Find where the given text appears and provide that cell's center as [X, Y] coordinate. 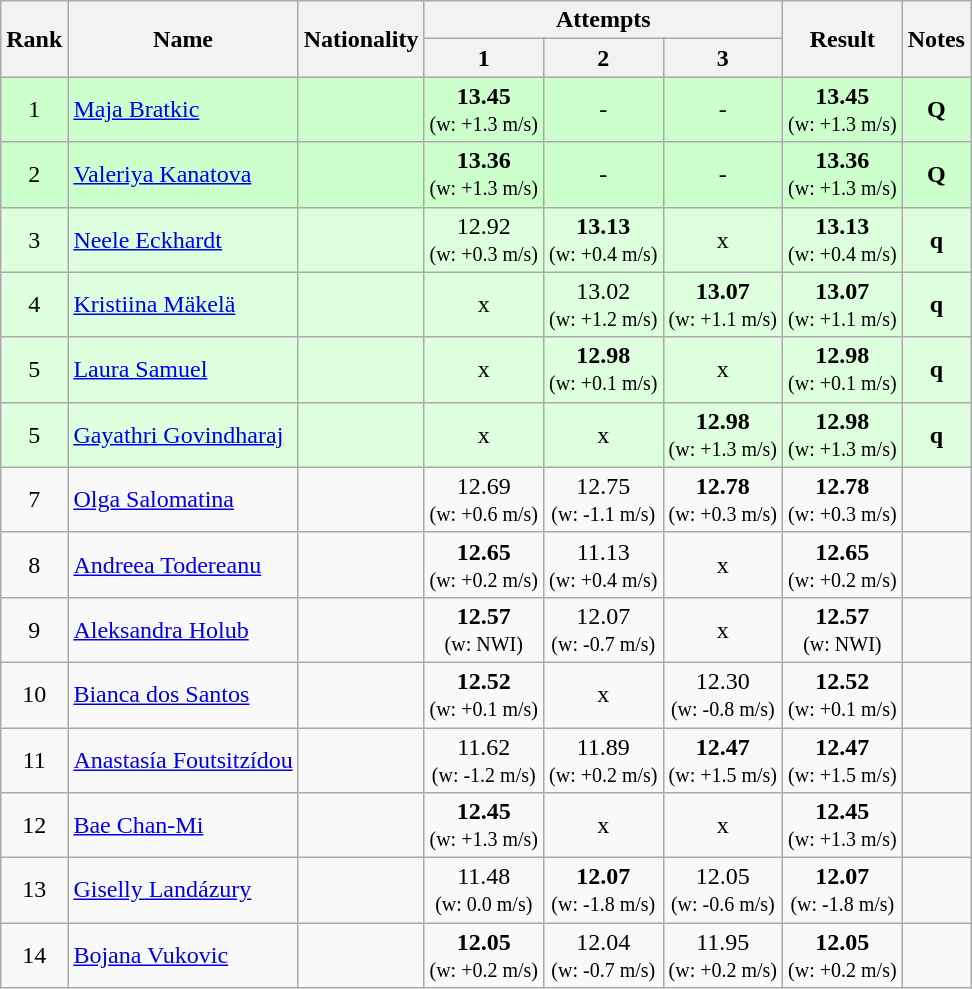
8 [34, 564]
13.36(w: +1.3 m/s) [484, 174]
10 [34, 694]
12.69(w: +0.6 m/s) [484, 500]
11.62(w: -1.2 m/s) [484, 760]
Aleksandra Holub [183, 630]
13.45(w: +1.3 m/s) [484, 110]
12.78(w: +0.3 m/s) [723, 500]
Attempts [604, 20]
Name [183, 39]
4 [34, 304]
Anastasía Foutsitzídou [183, 760]
11.89(w: +0.2 m/s) [604, 760]
11.95(w: +0.2 m/s) [723, 956]
13 [34, 890]
11 [34, 760]
12.05(w: +0.2 m/s) [484, 956]
7 [34, 500]
12.65(w: +0.2 m/s) [484, 564]
Neele Eckhardt [183, 240]
12.92(w: +0.3 m/s) [484, 240]
Andreea Todereanu [183, 564]
12.47(w: +1.5 m/s) [723, 760]
Valeriya Kanatova [183, 174]
Bojana Vukovic [183, 956]
Maja Bratkic [183, 110]
12.98(w: +0.1 m/s) [604, 370]
12.45(w: +1.3 m/s) [484, 826]
12.98 (w: +1.3 m/s) [843, 434]
Result [843, 39]
Gayathri Govindharaj [183, 434]
Bae Chan-Mi [183, 826]
12.75(w: -1.1 m/s) [604, 500]
12.52(w: +0.1 m/s) [484, 694]
11.48(w: 0.0 m/s) [484, 890]
12.65 (w: +0.2 m/s) [843, 564]
13.45 (w: +1.3 m/s) [843, 110]
12.07(w: -0.7 m/s) [604, 630]
12.98 (w: +0.1 m/s) [843, 370]
12.04(w: -0.7 m/s) [604, 956]
12.57 (w: NWI) [843, 630]
12.78 (w: +0.3 m/s) [843, 500]
12.45 (w: +1.3 m/s) [843, 826]
Rank [34, 39]
12 [34, 826]
13.36 (w: +1.3 m/s) [843, 174]
Giselly Landázury [183, 890]
13.07(w: +1.1 m/s) [723, 304]
9 [34, 630]
12.05(w: -0.6 m/s) [723, 890]
12.98(w: +1.3 m/s) [723, 434]
12.47 (w: +1.5 m/s) [843, 760]
Nationality [361, 39]
Kristiina Mäkelä [183, 304]
Olga Salomatina [183, 500]
12.07(w: -1.8 m/s) [604, 890]
13.13 (w: +0.4 m/s) [843, 240]
12.05 (w: +0.2 m/s) [843, 956]
13.02(w: +1.2 m/s) [604, 304]
11.13(w: +0.4 m/s) [604, 564]
12.52 (w: +0.1 m/s) [843, 694]
13.13(w: +0.4 m/s) [604, 240]
Bianca dos Santos [183, 694]
14 [34, 956]
13.07 (w: +1.1 m/s) [843, 304]
12.07 (w: -1.8 m/s) [843, 890]
12.30(w: -0.8 m/s) [723, 694]
Laura Samuel [183, 370]
12.57(w: NWI) [484, 630]
Notes [936, 39]
